Extract the [x, y] coordinate from the center of the cell holding the provided text.  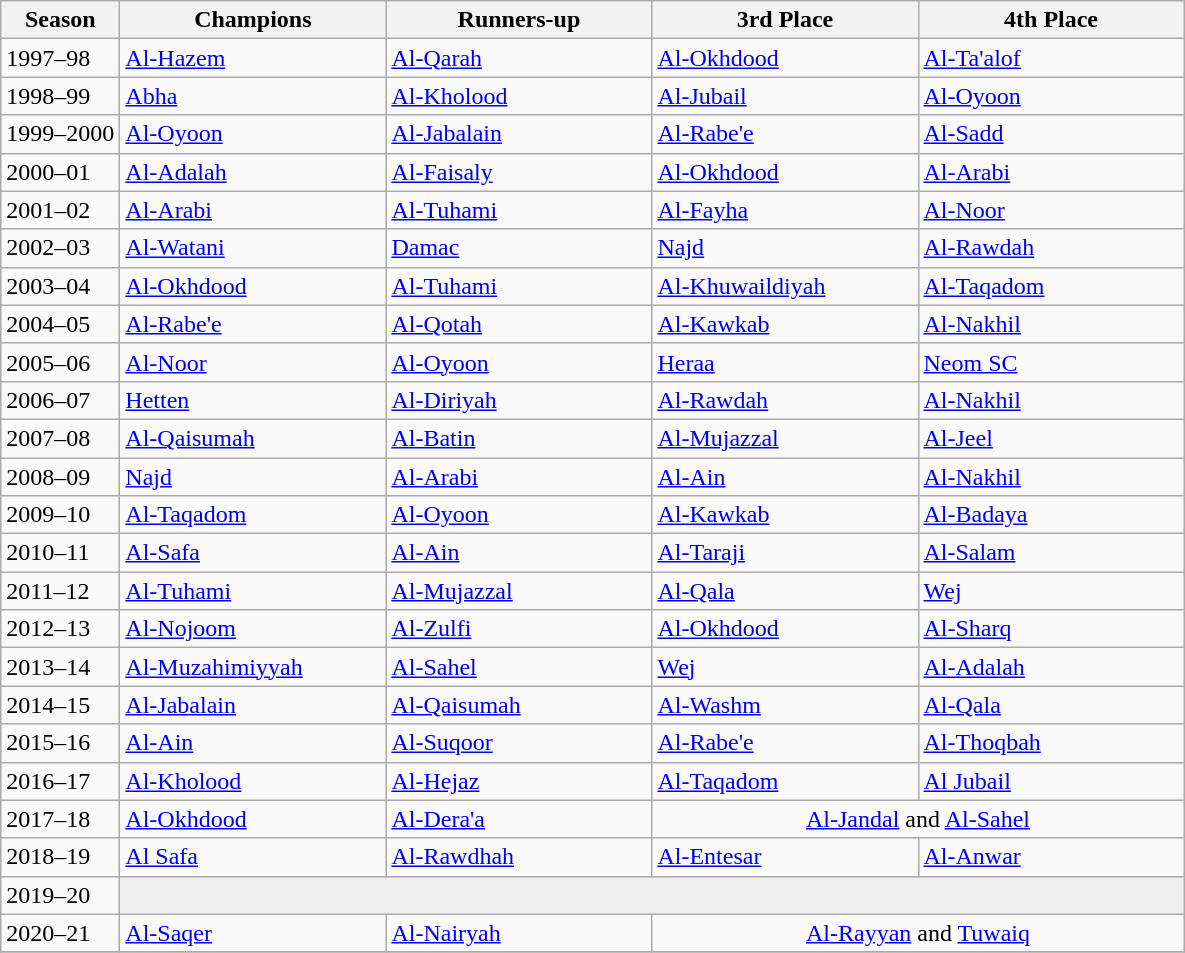
2007–08 [60, 438]
2017–18 [60, 819]
Al-Batin [519, 438]
Al-Dera'a [519, 819]
Al-Ta'alof [1051, 58]
Al-Qotah [519, 324]
Al-Thoqbah [1051, 743]
Al-Safa [253, 553]
Al-Nojoom [253, 629]
Runners-up [519, 20]
Al-Rayyan and Tuwaiq [918, 933]
Al-Nairyah [519, 933]
Damac [519, 248]
4th Place [1051, 20]
Heraa [785, 362]
1997–98 [60, 58]
Al-Jandal and Al-Sahel [918, 819]
2013–14 [60, 667]
Al-Muzahimiyyah [253, 667]
2011–12 [60, 591]
2001–02 [60, 210]
2019–20 [60, 895]
2016–17 [60, 781]
2009–10 [60, 515]
Al-Entesar [785, 857]
2012–13 [60, 629]
Al-Salam [1051, 553]
Al-Sahel [519, 667]
2010–11 [60, 553]
3rd Place [785, 20]
Al-Zulfi [519, 629]
Champions [253, 20]
Al-Qarah [519, 58]
2003–04 [60, 286]
Al-Watani [253, 248]
2005–06 [60, 362]
Al-Rawdhah [519, 857]
Abha [253, 96]
Season [60, 20]
2000–01 [60, 172]
Al-Hazem [253, 58]
Al-Diriyah [519, 400]
Hetten [253, 400]
Al-Faisaly [519, 172]
Al-Suqoor [519, 743]
2014–15 [60, 705]
1998–99 [60, 96]
Al-Badaya [1051, 515]
2006–07 [60, 400]
Al Safa [253, 857]
1999–2000 [60, 134]
Al-Washm [785, 705]
Al-Sadd [1051, 134]
Al-Fayha [785, 210]
Al-Saqer [253, 933]
Al-Taraji [785, 553]
Al-Khuwaildiyah [785, 286]
Al-Sharq [1051, 629]
2002–03 [60, 248]
Al-Jeel [1051, 438]
Al-Jubail [785, 96]
Al Jubail [1051, 781]
Neom SC [1051, 362]
2004–05 [60, 324]
Al-Anwar [1051, 857]
2015–16 [60, 743]
Al-Hejaz [519, 781]
2020–21 [60, 933]
2008–09 [60, 477]
2018–19 [60, 857]
